Detect which cell encompasses the target text, then output its [X, Y] center coordinate. 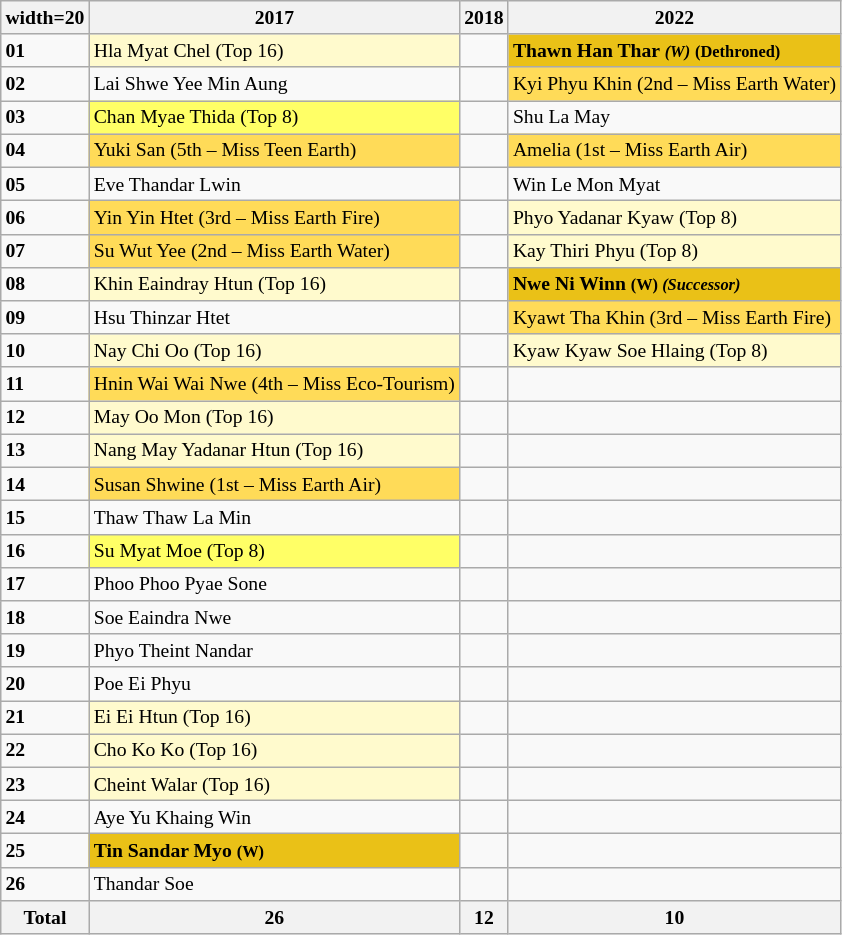
14 [45, 484]
Soe Eaindra Nwe [274, 618]
Nang May Yadanar Htun (Top 16) [274, 450]
Yin Yin Htet (3rd – Miss Earth Fire) [274, 218]
05 [45, 184]
Hla Myat Chel (Top 16) [274, 50]
May Oo Mon (Top 16) [274, 418]
Chan Myae Thida (Top 8) [274, 118]
Su Myat Moe (Top 8) [274, 550]
Hnin Wai Wai Nwe (4th – Miss Eco-Tourism) [274, 384]
2018 [484, 18]
Amelia (1st – Miss Earth Air) [674, 150]
21 [45, 718]
2017 [274, 18]
Tin Sandar Myo (W) [274, 850]
Kyi Phyu Khin (2nd – Miss Earth Water) [674, 84]
07 [45, 250]
24 [45, 818]
Yuki San (5th – Miss Teen Earth) [274, 150]
Thaw Thaw La Min [274, 518]
11 [45, 384]
01 [45, 50]
Thawn Han Thar (W) (Dethroned) [674, 50]
03 [45, 118]
Eve Thandar Lwin [274, 184]
20 [45, 684]
Poe Ei Phyu [274, 684]
15 [45, 518]
08 [45, 284]
Cho Ko Ko (Top 16) [274, 750]
19 [45, 650]
Phyo Theint Nandar [274, 650]
22 [45, 750]
Nwe Ni Winn (W) (Successor) [674, 284]
Lai Shwe Yee Min Aung [274, 84]
Nay Chi Oo (Top 16) [274, 350]
Kyaw Kyaw Soe Hlaing (Top 8) [674, 350]
Phoo Phoo Pyae Sone [274, 584]
06 [45, 218]
25 [45, 850]
Aye Yu Khaing Win [274, 818]
16 [45, 550]
02 [45, 84]
2022 [674, 18]
Phyo Yadanar Kyaw (Top 8) [674, 218]
17 [45, 584]
13 [45, 450]
Su Wut Yee (2nd – Miss Earth Water) [274, 250]
Thandar Soe [274, 884]
Khin Eaindray Htun (Top 16) [274, 284]
Hsu Thinzar Htet [274, 318]
Cheint Walar (Top 16) [274, 784]
Kay Thiri Phyu (Top 8) [674, 250]
Win Le Mon Myat [674, 184]
Total [45, 918]
Ei Ei Htun (Top 16) [274, 718]
Shu La May [674, 118]
width=20 [45, 18]
18 [45, 618]
04 [45, 150]
Kyawt Tha Khin (3rd – Miss Earth Fire) [674, 318]
Susan Shwine (1st – Miss Earth Air) [274, 484]
09 [45, 318]
23 [45, 784]
